Capture the cell that displays the provided text and extract its [X, Y] central coordinate. 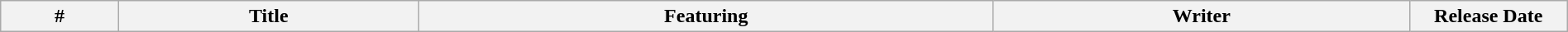
Featuring [706, 16]
Writer [1201, 16]
Title [268, 16]
Release Date [1489, 16]
# [60, 16]
